For the text-containing cell, return its midpoint in [X, Y] coordinate format. 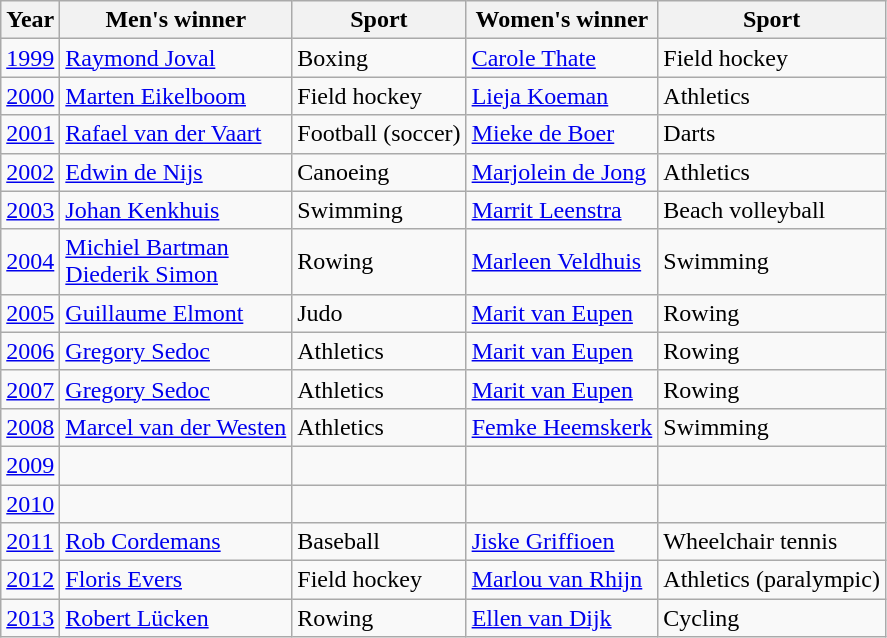
Floris Evers [176, 580]
1999 [30, 58]
Rafael van der Vaart [176, 134]
2009 [30, 465]
Edwin de Nijs [176, 172]
2005 [30, 313]
2010 [30, 503]
2012 [30, 580]
Boxing [379, 58]
2011 [30, 542]
2001 [30, 134]
Guillaume Elmont [176, 313]
Robert Lücken [176, 618]
2002 [30, 172]
Marleen Veldhuis [562, 262]
2003 [30, 210]
Marcel van der Westen [176, 427]
Ellen van Dijk [562, 618]
Wheelchair tennis [772, 542]
Johan Kenkhuis [176, 210]
Marrit Leenstra [562, 210]
Marjolein de Jong [562, 172]
Mieke de Boer [562, 134]
2013 [30, 618]
Marten Eikelboom [176, 96]
2008 [30, 427]
Men's winner [176, 20]
Baseball [379, 542]
Cycling [772, 618]
Athletics (paralympic) [772, 580]
Rob Cordemans [176, 542]
Lieja Koeman [562, 96]
2004 [30, 262]
Football (soccer) [379, 134]
Judo [379, 313]
Michiel BartmanDiederik Simon [176, 262]
Canoeing [379, 172]
Raymond Joval [176, 58]
Femke Heemskerk [562, 427]
2006 [30, 351]
2007 [30, 389]
Marlou van Rhijn [562, 580]
Beach volleyball [772, 210]
Darts [772, 134]
Jiske Griffioen [562, 542]
Year [30, 20]
Women's winner [562, 20]
Carole Thate [562, 58]
2000 [30, 96]
